Return [x, y] of the center of cell containing provided text 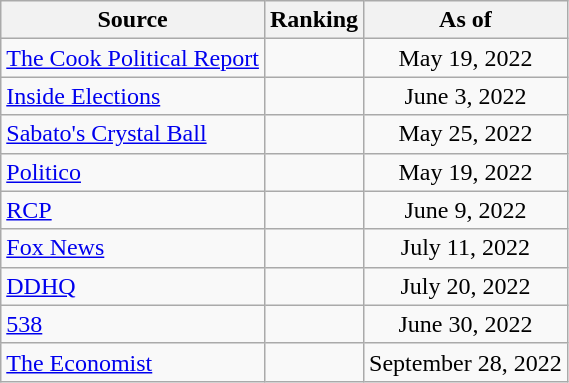
June 9, 2022 [466, 210]
September 28, 2022 [466, 362]
DDHQ [133, 286]
July 20, 2022 [466, 286]
Ranking [314, 20]
The Economist [133, 362]
As of [466, 20]
Sabato's Crystal Ball [133, 134]
The Cook Political Report [133, 58]
RCP [133, 210]
May 25, 2022 [466, 134]
Politico [133, 172]
July 11, 2022 [466, 248]
June 3, 2022 [466, 96]
Source [133, 20]
June 30, 2022 [466, 324]
538 [133, 324]
Fox News [133, 248]
Inside Elections [133, 96]
